For the text-containing cell, return its midpoint in (x, y) coordinate format. 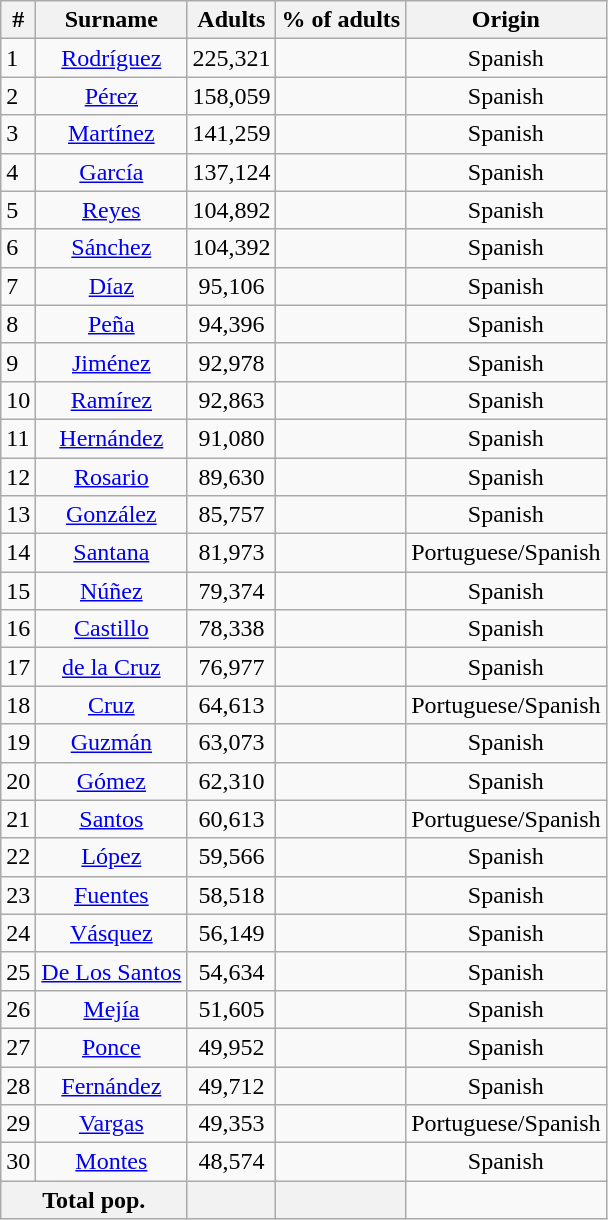
Santos (112, 819)
de la Cruz (112, 667)
14 (18, 553)
De Los Santos (112, 971)
Adults (232, 20)
25 (18, 971)
30 (18, 1162)
62,310 (232, 781)
137,124 (232, 172)
64,613 (232, 705)
García (112, 172)
Hernández (112, 438)
Vargas (112, 1124)
78,338 (232, 629)
Díaz (112, 286)
23 (18, 895)
48,574 (232, 1162)
15 (18, 591)
Rosario (112, 477)
Gómez (112, 781)
22 (18, 857)
Guzmán (112, 743)
López (112, 857)
89,630 (232, 477)
Origin (506, 20)
49,353 (232, 1124)
60,613 (232, 819)
19 (18, 743)
Rodríguez (112, 58)
63,073 (232, 743)
Surname (112, 20)
Montes (112, 1162)
26 (18, 1009)
Vásquez (112, 933)
49,712 (232, 1085)
Ramírez (112, 400)
104,392 (232, 248)
94,396 (232, 324)
51,605 (232, 1009)
12 (18, 477)
Mejía (112, 1009)
13 (18, 515)
49,952 (232, 1047)
54,634 (232, 971)
104,892 (232, 210)
95,106 (232, 286)
81,973 (232, 553)
92,978 (232, 362)
Sánchez (112, 248)
Cruz (112, 705)
21 (18, 819)
% of adults (341, 20)
28 (18, 1085)
141,259 (232, 134)
Fernández (112, 1085)
10 (18, 400)
6 (18, 248)
Castillo (112, 629)
González (112, 515)
Reyes (112, 210)
5 (18, 210)
Pérez (112, 96)
# (18, 20)
2 (18, 96)
11 (18, 438)
79,374 (232, 591)
9 (18, 362)
4 (18, 172)
3 (18, 134)
58,518 (232, 895)
92,863 (232, 400)
17 (18, 667)
20 (18, 781)
225,321 (232, 58)
18 (18, 705)
Fuentes (112, 895)
7 (18, 286)
91,080 (232, 438)
Santana (112, 553)
85,757 (232, 515)
Martínez (112, 134)
1 (18, 58)
16 (18, 629)
Peña (112, 324)
27 (18, 1047)
29 (18, 1124)
24 (18, 933)
Jiménez (112, 362)
76,977 (232, 667)
59,566 (232, 857)
Total pop. (94, 1200)
Ponce (112, 1047)
158,059 (232, 96)
Núñez (112, 591)
8 (18, 324)
56,149 (232, 933)
